Extract the (x, y) coordinate from the center of the cell holding the provided text.  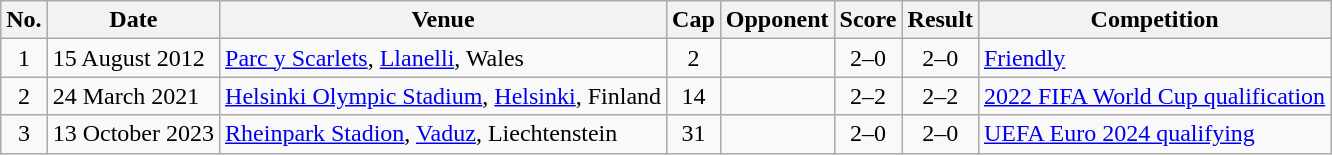
Helsinki Olympic Stadium, Helsinki, Finland (444, 96)
Competition (1154, 20)
15 August 2012 (133, 58)
Opponent (777, 20)
Cap (694, 20)
Friendly (1154, 58)
13 October 2023 (133, 134)
Parc y Scarlets, Llanelli, Wales (444, 58)
UEFA Euro 2024 qualifying (1154, 134)
14 (694, 96)
Score (868, 20)
1 (24, 58)
Venue (444, 20)
Date (133, 20)
31 (694, 134)
Rheinpark Stadion, Vaduz, Liechtenstein (444, 134)
No. (24, 20)
24 March 2021 (133, 96)
Result (940, 20)
2022 FIFA World Cup qualification (1154, 96)
3 (24, 134)
